Scan for the cell matching the given text and deliver its [x, y] coordinate at center. 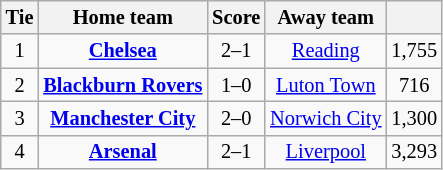
Chelsea [122, 51]
Arsenal [122, 152]
1,755 [414, 51]
716 [414, 85]
Luton Town [326, 85]
Away team [326, 17]
4 [20, 152]
1–0 [236, 85]
3 [20, 118]
Home team [122, 17]
2 [20, 85]
1,300 [414, 118]
3,293 [414, 152]
1 [20, 51]
Norwich City [326, 118]
2–0 [236, 118]
Reading [326, 51]
Tie [20, 17]
Blackburn Rovers [122, 85]
Score [236, 17]
Manchester City [122, 118]
Liverpool [326, 152]
